From the cell containing the given text, extract its center point as (X, Y) coordinate. 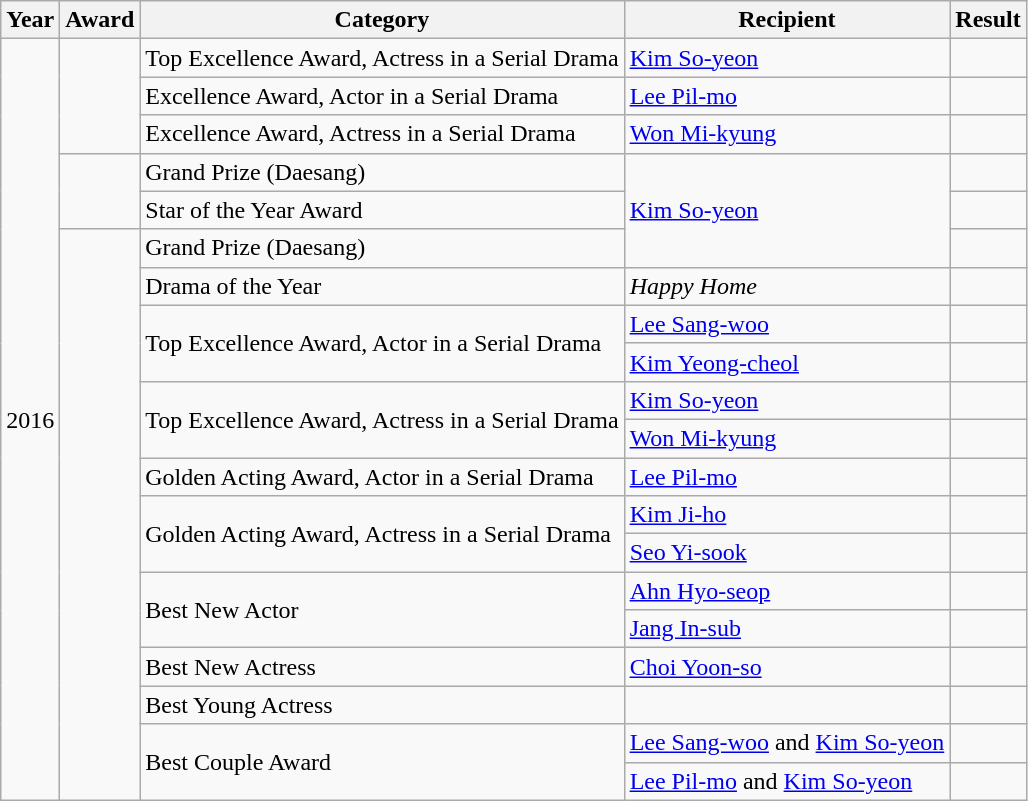
Year (30, 20)
Category (382, 20)
Golden Acting Award, Actor in a Serial Drama (382, 477)
Best New Actor (382, 610)
Ahn Hyo-seop (787, 591)
Star of the Year Award (382, 210)
Drama of the Year (382, 286)
Excellence Award, Actress in a Serial Drama (382, 134)
Excellence Award, Actor in a Serial Drama (382, 96)
Choi Yoon-so (787, 667)
Best New Actress (382, 667)
Kim Yeong-cheol (787, 362)
Top Excellence Award, Actor in a Serial Drama (382, 343)
Result (988, 20)
Golden Acting Award, Actress in a Serial Drama (382, 534)
Award (100, 20)
Happy Home (787, 286)
Best Young Actress (382, 705)
Lee Sang-woo and Kim So-yeon (787, 743)
Kim Ji-ho (787, 515)
2016 (30, 420)
Lee Sang-woo (787, 324)
Seo Yi-sook (787, 553)
Recipient (787, 20)
Best Couple Award (382, 762)
Lee Pil-mo and Kim So-yeon (787, 781)
Jang In-sub (787, 629)
